Scan for the cell matching the given text and deliver its (x, y) coordinate at center. 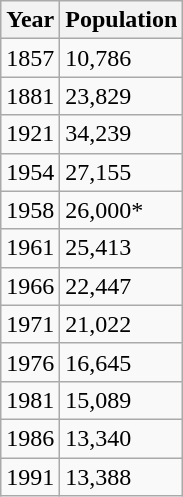
Population (122, 20)
1971 (30, 324)
1954 (30, 172)
1991 (30, 477)
1986 (30, 438)
27,155 (122, 172)
15,089 (122, 400)
26,000* (122, 210)
1921 (30, 134)
23,829 (122, 96)
1857 (30, 58)
10,786 (122, 58)
1976 (30, 362)
1966 (30, 286)
1881 (30, 96)
34,239 (122, 134)
13,388 (122, 477)
22,447 (122, 286)
1958 (30, 210)
1961 (30, 248)
21,022 (122, 324)
25,413 (122, 248)
16,645 (122, 362)
1981 (30, 400)
Year (30, 20)
13,340 (122, 438)
